Locate the cell with the specified text and output its [x, y] center coordinate. 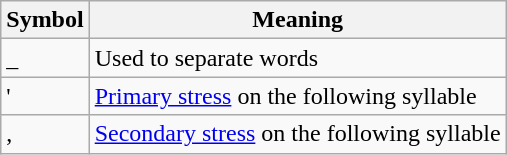
Symbol [45, 20]
Meaning [298, 20]
' [45, 96]
Primary stress on the following syllable [298, 96]
Secondary stress on the following syllable [298, 134]
Used to separate words [298, 58]
, [45, 134]
_ [45, 58]
